From the cell containing the given text, extract its center point as [X, Y] coordinate. 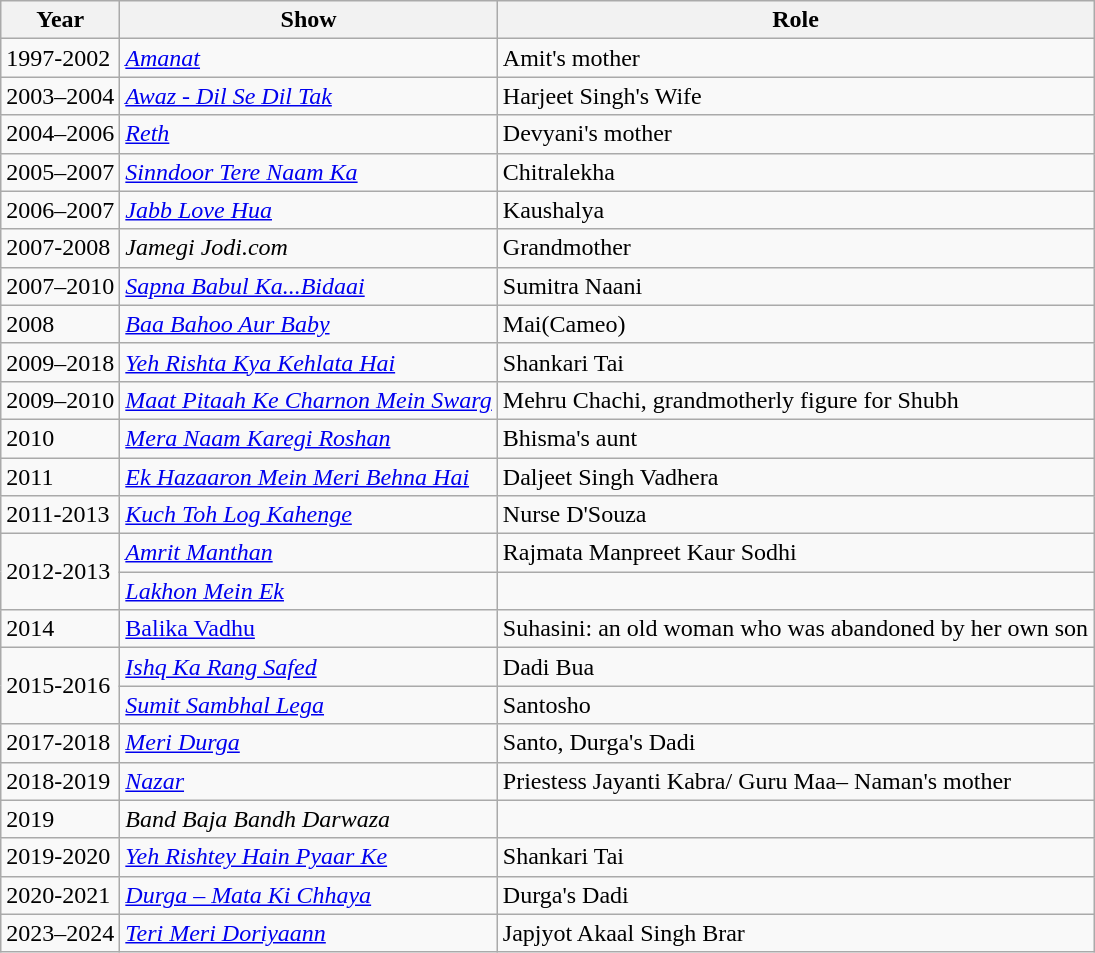
Mai(Cameo) [795, 324]
Yeh Rishta Kya Kehlata Hai [309, 362]
Amrit Manthan [309, 553]
Sumit Sambhal Lega [309, 705]
Nurse D'Souza [795, 515]
Ek Hazaaron Mein Meri Behna Hai [309, 477]
Meri Durga [309, 743]
Baa Bahoo Aur Baby [309, 324]
Ishq Ka Rang Safed [309, 667]
Band Baja Bandh Darwaza [309, 819]
Amit's mother [795, 58]
Chitralekha [795, 172]
2017-2018 [60, 743]
Balika Vadhu [309, 629]
2020-2021 [60, 895]
2019 [60, 819]
2005–2007 [60, 172]
Kuch Toh Log Kahenge [309, 515]
2008 [60, 324]
Yeh Rishtey Hain Pyaar Ke [309, 857]
Sumitra Naani [795, 286]
2018-2019 [60, 781]
2009–2010 [60, 400]
Amanat [309, 58]
2012-2013 [60, 572]
Bhisma's aunt [795, 438]
Santosho [795, 705]
Devyani's mother [795, 134]
2003–2004 [60, 96]
Teri Meri Doriyaann [309, 933]
2004–2006 [60, 134]
Kaushalya [795, 210]
Harjeet Singh's Wife [795, 96]
2007-2008 [60, 248]
Role [795, 20]
2009–2018 [60, 362]
Durga – Mata Ki Chhaya [309, 895]
Mera Naam Karegi Roshan [309, 438]
Priestess Jayanti Kabra/ Guru Maa– Naman's mother [795, 781]
2011-2013 [60, 515]
Maat Pitaah Ke Charnon Mein Swarg [309, 400]
Sinndoor Tere Naam Ka [309, 172]
Suhasini: an old woman who was abandoned by her own son [795, 629]
Japjyot Akaal Singh Brar [795, 933]
Mehru Chachi, grandmotherly figure for Shubh [795, 400]
Jamegi Jodi.com [309, 248]
Rajmata Manpreet Kaur Sodhi [795, 553]
Durga's Dadi [795, 895]
1997-2002 [60, 58]
2010 [60, 438]
2023–2024 [60, 933]
2007–2010 [60, 286]
2015-2016 [60, 686]
Santo, Durga's Dadi [795, 743]
Show [309, 20]
Daljeet Singh Vadhera [795, 477]
Sapna Babul Ka...Bidaai [309, 286]
Reth [309, 134]
2006–2007 [60, 210]
2019-2020 [60, 857]
Lakhon Mein Ek [309, 591]
Awaz - Dil Se Dil Tak [309, 96]
Dadi Bua [795, 667]
Jabb Love Hua [309, 210]
Nazar [309, 781]
Grandmother [795, 248]
Year [60, 20]
2011 [60, 477]
2014 [60, 629]
